Return [X, Y] of the center of cell containing provided text 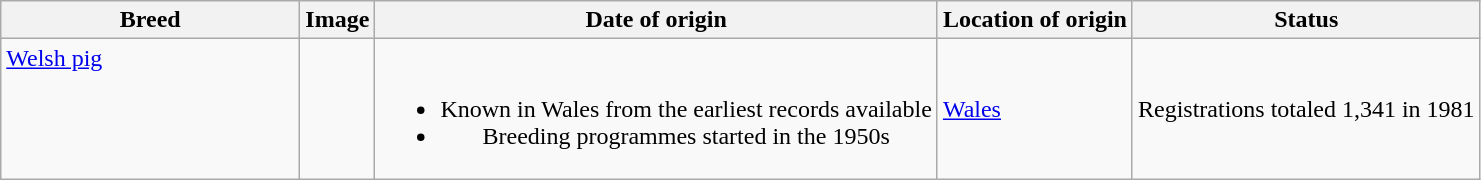
Image [338, 20]
Registrations totaled 1,341 in 1981 [1306, 109]
Wales [1034, 109]
Known in Wales from the earliest records availableBreeding programmes started in the 1950s [656, 109]
Status [1306, 20]
Breed [150, 20]
Date of origin [656, 20]
Welsh pig [150, 109]
Location of origin [1034, 20]
